Return [X, Y] of the center of cell containing provided text 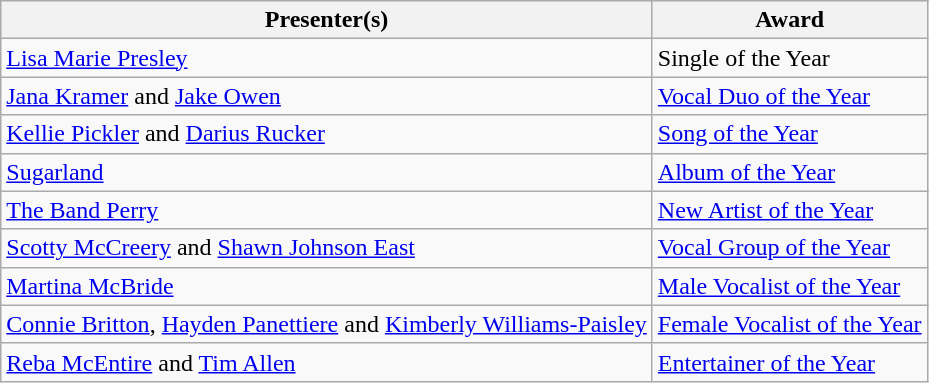
Jana Kramer and Jake Owen [327, 96]
Scotty McCreery and Shawn Johnson East [327, 248]
Presenter(s) [327, 20]
Vocal Group of the Year [790, 248]
Connie Britton, Hayden Panettiere and Kimberly Williams-Paisley [327, 324]
Female Vocalist of the Year [790, 324]
Lisa Marie Presley [327, 58]
Martina McBride [327, 286]
Kellie Pickler and Darius Rucker [327, 134]
Album of the Year [790, 172]
Vocal Duo of the Year [790, 96]
Male Vocalist of the Year [790, 286]
Song of the Year [790, 134]
Single of the Year [790, 58]
New Artist of the Year [790, 210]
Sugarland [327, 172]
Reba McEntire and Tim Allen [327, 362]
The Band Perry [327, 210]
Entertainer of the Year [790, 362]
Award [790, 20]
